Scan for the cell matching the given text and deliver its (x, y) coordinate at center. 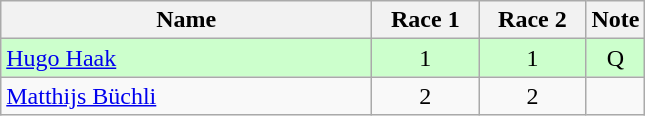
Race 2 (532, 20)
Race 1 (426, 20)
Name (186, 20)
Q (616, 58)
Matthijs Büchli (186, 96)
Note (616, 20)
Hugo Haak (186, 58)
